Pinpoint the cell where the given text exists, returning its [x, y] midpoint coordinate. 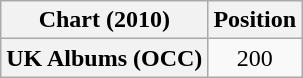
Position [255, 20]
200 [255, 58]
UK Albums (OCC) [104, 58]
Chart (2010) [104, 20]
